Locate the cell with the specified text and output its (x, y) center coordinate. 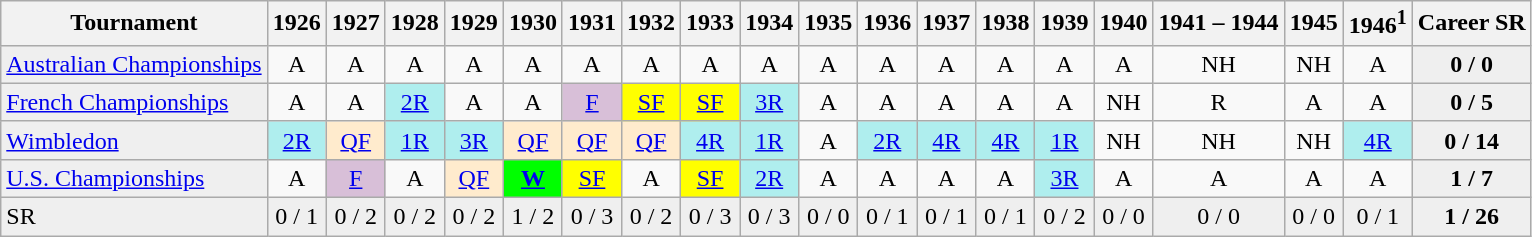
1938 (1006, 24)
W (532, 178)
1933 (710, 24)
Career SR (1472, 24)
1 / 2 (532, 217)
U.S. Championships (134, 178)
1941 – 1944 (1218, 24)
French Championships (134, 102)
1932 (652, 24)
0 / 14 (1472, 140)
1937 (946, 24)
1928 (414, 24)
Tournament (134, 24)
1931 (592, 24)
0 / 5 (1472, 102)
1940 (1124, 24)
1927 (356, 24)
1934 (770, 24)
1939 (1064, 24)
19461 (1378, 24)
1935 (828, 24)
Wimbledon (134, 140)
SR (134, 217)
1945 (1314, 24)
1929 (474, 24)
Australian Championships (134, 64)
1926 (296, 24)
1 / 26 (1472, 217)
R (1218, 102)
1930 (532, 24)
1 / 7 (1472, 178)
1936 (888, 24)
